For the text-containing cell, return its midpoint in (X, Y) coordinate format. 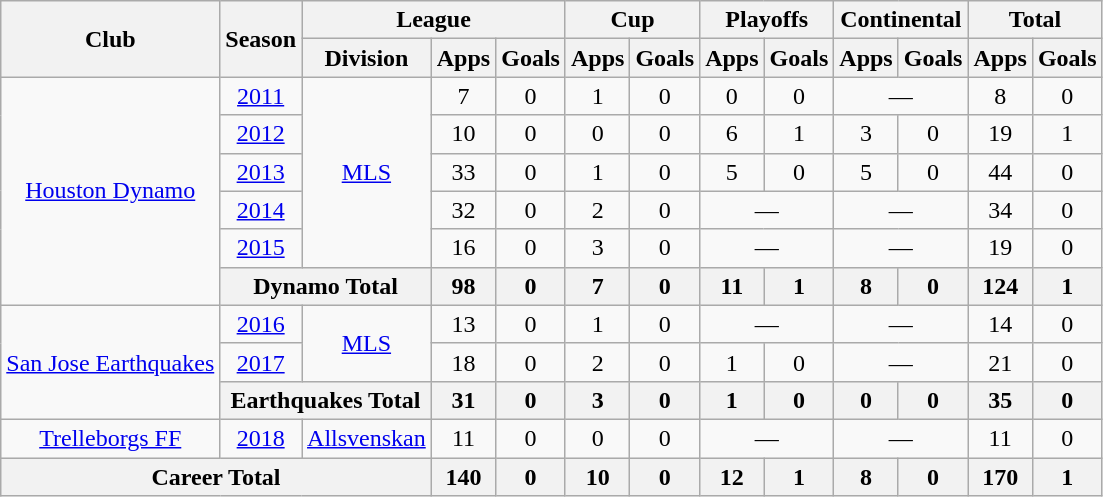
13 (463, 324)
Dynamo Total (326, 286)
140 (463, 477)
2018 (261, 438)
Total (1035, 20)
2015 (261, 248)
12 (732, 477)
98 (463, 286)
21 (1000, 362)
Club (110, 39)
Playoffs (767, 20)
2012 (261, 134)
Career Total (216, 477)
6 (732, 134)
2016 (261, 324)
35 (1000, 400)
2011 (261, 96)
18 (463, 362)
170 (1000, 477)
31 (463, 400)
124 (1000, 286)
Trelleborgs FF (110, 438)
44 (1000, 172)
Division (367, 58)
2014 (261, 210)
Houston Dynamo (110, 191)
Season (261, 39)
San Jose Earthquakes (110, 362)
16 (463, 248)
34 (1000, 210)
Earthquakes Total (326, 400)
Allsvenskan (367, 438)
14 (1000, 324)
League (434, 20)
32 (463, 210)
2013 (261, 172)
Cup (632, 20)
2017 (261, 362)
Continental (901, 20)
33 (463, 172)
